Pinpoint the cell where the given text exists, returning its [X, Y] midpoint coordinate. 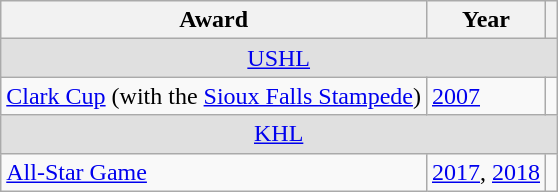
All-Star Game [214, 172]
Clark Cup (with the Sioux Falls Stampede) [214, 96]
Year [486, 20]
KHL [279, 134]
Award [214, 20]
2017, 2018 [486, 172]
2007 [486, 96]
USHL [279, 58]
